For the text-containing cell, return its midpoint in [x, y] coordinate format. 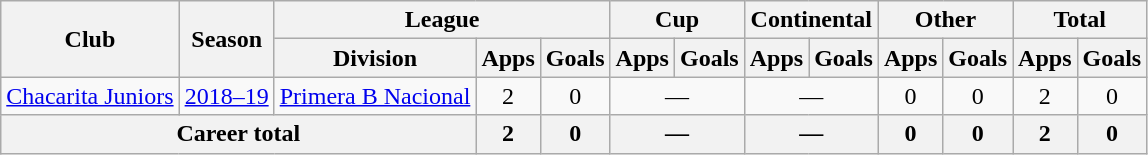
Chacarita Juniors [90, 96]
Other [945, 20]
Club [90, 39]
Season [226, 39]
2018–19 [226, 96]
Continental [811, 20]
Primera B Nacional [375, 96]
Career total [238, 134]
Division [375, 58]
League [442, 20]
Total [1080, 20]
Cup [677, 20]
